Pinpoint the cell where the given text exists, returning its [x, y] midpoint coordinate. 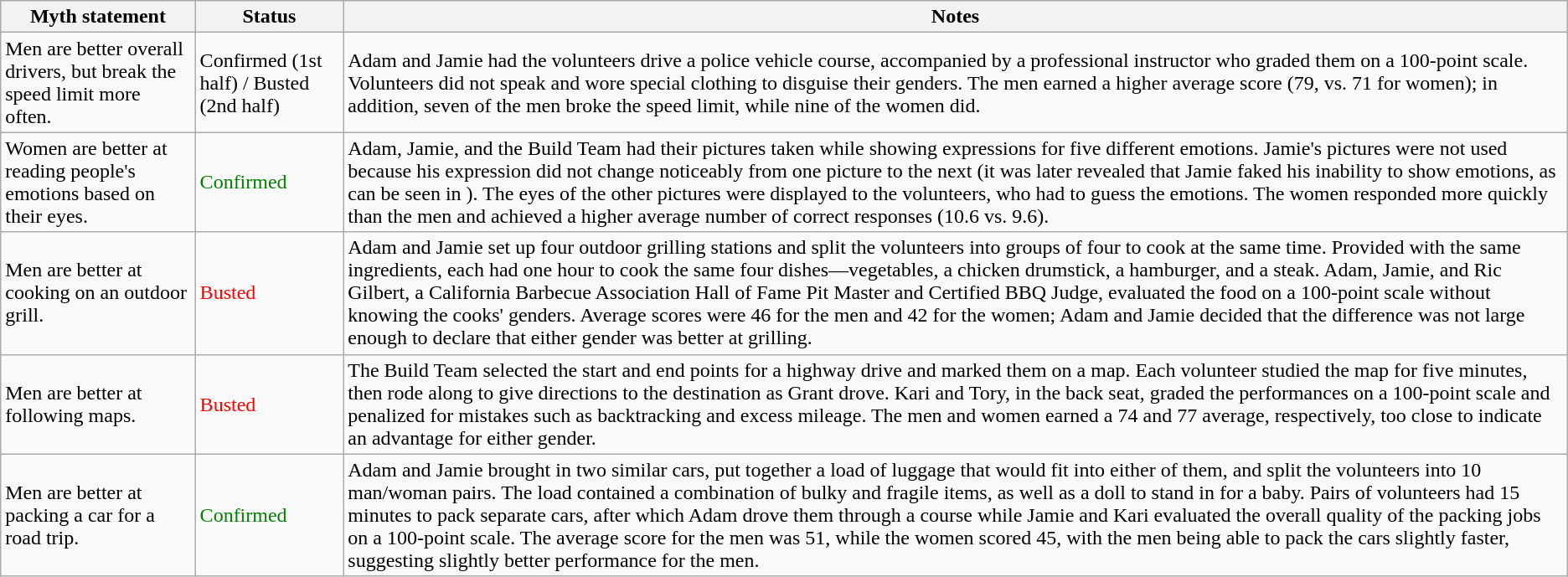
Men are better at cooking on an outdoor grill. [98, 293]
Myth statement [98, 17]
Women are better at reading people's emotions based on their eyes. [98, 183]
Men are better at packing a car for a road trip. [98, 515]
Status [270, 17]
Confirmed (1st half) / Busted (2nd half) [270, 82]
Men are better overall drivers, but break the speed limit more often. [98, 82]
Men are better at following maps. [98, 404]
Notes [955, 17]
